Capture the cell that displays the provided text and extract its [x, y] central coordinate. 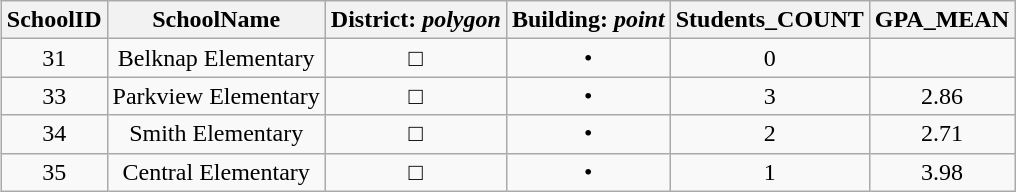
District: polygon [416, 20]
1 [770, 172]
34 [54, 134]
SchoolID [54, 20]
3 [770, 96]
SchoolName [216, 20]
2.86 [942, 96]
33 [54, 96]
0 [770, 58]
Parkview Elementary [216, 96]
Central Elementary [216, 172]
Smith Elementary [216, 134]
Students_COUNT [770, 20]
31 [54, 58]
Building: point [588, 20]
Belknap Elementary [216, 58]
2 [770, 134]
35 [54, 172]
2.71 [942, 134]
GPA_MEAN [942, 20]
3.98 [942, 172]
